Detect which cell encompasses the target text, then output its (x, y) center coordinate. 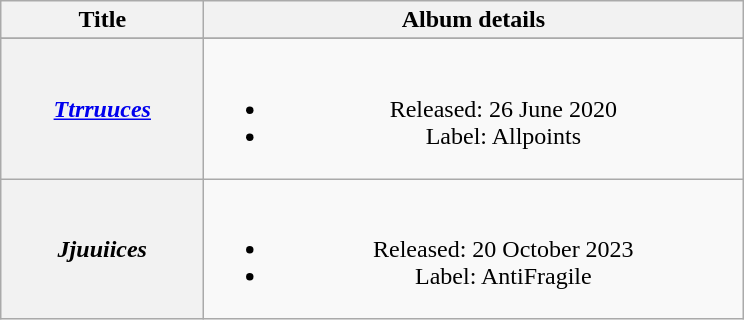
Ttrruuces (102, 109)
Title (102, 20)
Released: 26 June 2020Label: Allpoints (474, 109)
Released: 20 October 2023Label: AntiFragile (474, 249)
Album details (474, 20)
Jjuuiices (102, 249)
